Find where the given text appears and provide that cell's center as (X, Y) coordinate. 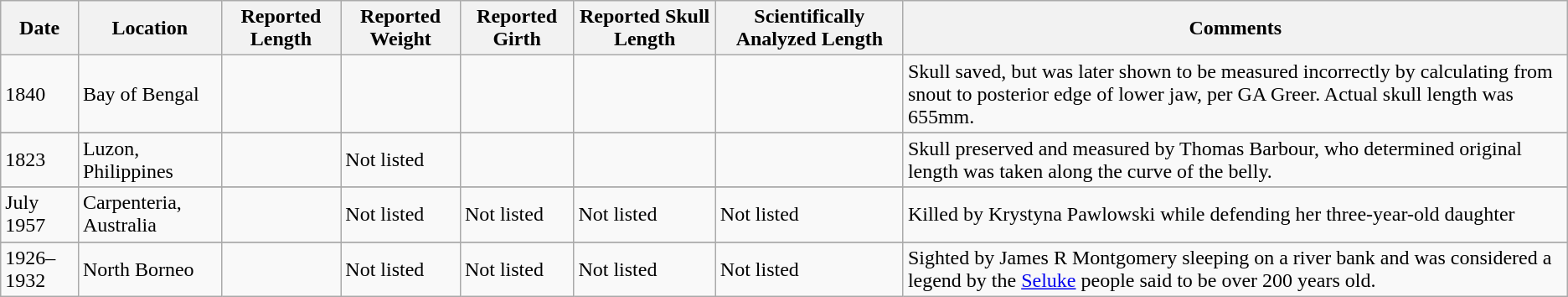
Skull preserved and measured by Thomas Barbour, who determined original length was taken along the curve of the belly. (1235, 159)
Reported Length (281, 29)
July 1957 (40, 215)
Reported Girth (517, 29)
Reported Weight (400, 29)
1840 (40, 94)
Killed by Krystyna Pawlowski while defending her three-year-old daughter (1235, 215)
Carpenteria, Australia (149, 215)
Scientifically Analyzed Length (809, 29)
Reported Skull Length (645, 29)
Comments (1235, 29)
North Borneo (149, 268)
1926–1932 (40, 268)
1823 (40, 159)
Sighted by James R Montgomery sleeping on a river bank and was considered a legend by the Seluke people said to be over 200 years old. (1235, 268)
Bay of Bengal (149, 94)
Location (149, 29)
Date (40, 29)
Luzon, Philippines (149, 159)
